Capture the cell that displays the provided text and extract its [X, Y] central coordinate. 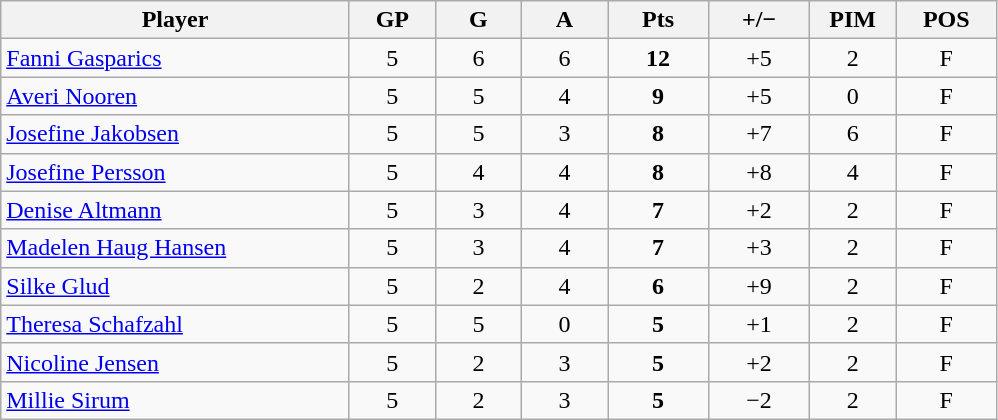
GP [392, 20]
A [564, 20]
Nicoline Jensen [176, 362]
+9 [760, 286]
+3 [760, 248]
Theresa Schafzahl [176, 324]
Pts [658, 20]
Denise Altmann [176, 210]
Averi Nooren [176, 96]
−2 [760, 400]
+/− [760, 20]
Fanni Gasparics [176, 58]
Millie Sirum [176, 400]
9 [658, 96]
12 [658, 58]
G [478, 20]
POS [946, 20]
Player [176, 20]
Madelen Haug Hansen [176, 248]
+8 [760, 172]
+7 [760, 134]
Josefine Persson [176, 172]
Josefine Jakobsen [176, 134]
Silke Glud [176, 286]
+1 [760, 324]
PIM [853, 20]
